Determine the (x, y) coordinate at the center of the cell enclosing the given text.  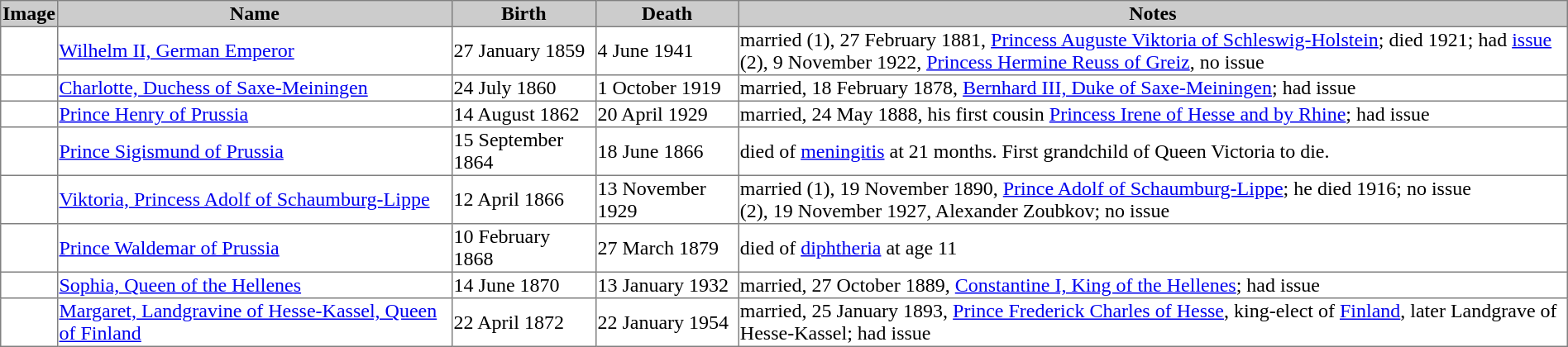
Death (667, 14)
married (1), 19 November 1890, Prince Adolf of Schaumburg-Lippe; he died 1916; no issue(2), 19 November 1927, Alexander Zoubkov; no issue (1153, 199)
13 January 1932 (667, 285)
married, 27 October 1889, Constantine I, King of the Hellenes; had issue (1153, 285)
24 July 1860 (523, 88)
married, 24 May 1888, his first cousin Princess Irene of Hesse and by Rhine; had issue (1153, 114)
27 January 1859 (523, 50)
Wilhelm II, German Emperor (255, 50)
18 June 1866 (667, 151)
10 February 1868 (523, 248)
27 March 1879 (667, 248)
Name (255, 14)
Margaret, Landgravine of Hesse-Kassel, Queen of Finland (255, 322)
22 January 1954 (667, 322)
Prince Waldemar of Prussia (255, 248)
Notes (1153, 14)
married, 25 January 1893, Prince Frederick Charles of Hesse, king-elect of Finland, later Landgrave of Hesse-Kassel; had issue (1153, 322)
Birth (523, 14)
Prince Sigismund of Prussia (255, 151)
14 August 1862 (523, 114)
1 October 1919 (667, 88)
Viktoria, Princess Adolf of Schaumburg-Lippe (255, 199)
4 June 1941 (667, 50)
Sophia, Queen of the Hellenes (255, 285)
22 April 1872 (523, 322)
13 November 1929 (667, 199)
married, 18 February 1878, Bernhard III, Duke of Saxe-Meiningen; had issue (1153, 88)
15 September 1864 (523, 151)
died of diphtheria at age 11 (1153, 248)
died of meningitis at 21 months. First grandchild of Queen Victoria to die. (1153, 151)
12 April 1866 (523, 199)
Prince Henry of Prussia (255, 114)
Image (29, 14)
14 June 1870 (523, 285)
20 April 1929 (667, 114)
Charlotte, Duchess of Saxe-Meiningen (255, 88)
